Search for the cell housing the specified text and yield its [X, Y] center coordinate. 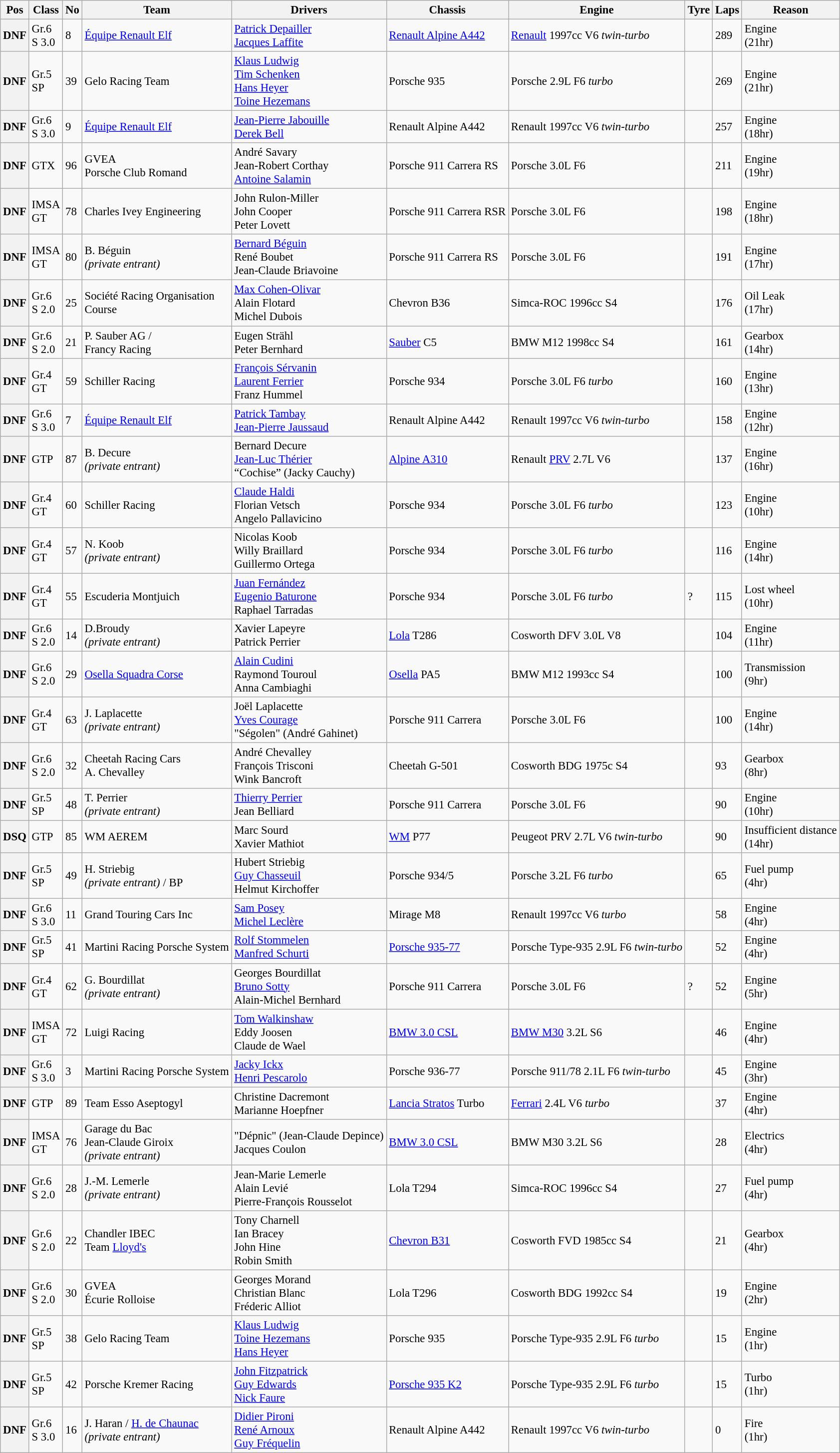
Alpine A310 [447, 459]
176 [728, 303]
J.-M. Lemerle(private entrant) [157, 1188]
Tyre [699, 10]
Alain Cudini Raymond Touroul Anna Cambiaghi [309, 674]
Hubert Striebig Guy Chasseuil Helmut Kirchoffer [309, 876]
Klaus Ludwig Toine Hezemans Hans Heyer [309, 1339]
Team [157, 10]
57 [72, 551]
"Dépnic" (Jean-Claude Depince) Jacques Coulon [309, 1142]
Engine(1hr) [791, 1339]
Engine(16hr) [791, 459]
Engine(13hr) [791, 381]
Rolf Stommelen Manfred Schurti [309, 948]
Electrics(4hr) [791, 1142]
76 [72, 1142]
65 [728, 876]
Mirage M8 [447, 915]
Lost wheel(10hr) [791, 596]
GVEA Porsche Club Romand [157, 166]
Didier Pironi René Arnoux Guy Fréquelin [309, 1430]
Chassis [447, 10]
Team Esso Aseptogyl [157, 1103]
Laps [728, 10]
Porsche 3.2L F6 turbo [597, 876]
P. Sauber AG / Francy Racing [157, 343]
Jean-Marie Lemerle Alain Levié Pierre-François Rousselot [309, 1188]
Eugen Strähl Peter Bernhard [309, 343]
Joël Laplacette Yves Courage "Ségolen" (André Gahinet) [309, 720]
3 [72, 1071]
J. Laplacette(private entrant) [157, 720]
0 [728, 1430]
87 [72, 459]
7 [72, 420]
B. Decure(private entrant) [157, 459]
Porsche 936-77 [447, 1071]
Chevron B36 [447, 303]
Engine [597, 10]
Xavier Lapeyre Patrick Perrier [309, 635]
27 [728, 1188]
62 [72, 986]
Tony Charnell Ian Bracey John Hine Robin Smith [309, 1240]
123 [728, 505]
78 [72, 212]
Insufficient distance(14hr) [791, 837]
T. Perrier (private entrant) [157, 805]
Reason [791, 10]
58 [728, 915]
Garage du Bac Jean-Claude Giroix(private entrant) [157, 1142]
Cosworth FVD 1985cc S4 [597, 1240]
Gearbox(4hr) [791, 1240]
Jacky Ickx Henri Pescarolo [309, 1071]
Porsche 934/5 [447, 876]
Luigi Racing [157, 1032]
289 [728, 36]
42 [72, 1385]
Patrick Depailler Jacques Laffite [309, 36]
N. Koob(private entrant) [157, 551]
Osella Squadra Corse [157, 674]
John Rulon-Miller John Cooper Peter Lovett [309, 212]
Drivers [309, 10]
No [72, 10]
85 [72, 837]
80 [72, 258]
WM P77 [447, 837]
H. Striebig(private entrant) / BP [157, 876]
Thierry Perrier Jean Belliard [309, 805]
Christine Dacremont Marianne Hoepfner [309, 1103]
191 [728, 258]
63 [72, 720]
Cosworth BDG 1992cc S4 [597, 1293]
Gearbox(8hr) [791, 766]
Bernard Béguin René Boubet Jean-Claude Briavoine [309, 258]
59 [72, 381]
25 [72, 303]
Porsche 935 K2 [447, 1385]
Fire(1hr) [791, 1430]
22 [72, 1240]
Porsche 911 Carrera RSR [447, 212]
Gearbox(14hr) [791, 343]
198 [728, 212]
Cheetah Racing Cars A. Chevalley [157, 766]
37 [728, 1103]
Max Cohen-Olivar Alain Flotard Michel Dubois [309, 303]
29 [72, 674]
211 [728, 166]
Oil Leak(17hr) [791, 303]
Pos [15, 10]
Engine(17hr) [791, 258]
257 [728, 127]
Engine(19hr) [791, 166]
DSQ [15, 837]
55 [72, 596]
116 [728, 551]
16 [72, 1430]
8 [72, 36]
160 [728, 381]
96 [72, 166]
39 [72, 81]
B. Béguin(private entrant) [157, 258]
Georges Morand Christian Blanc Fréderic Alliot [309, 1293]
Charles Ivey Engineering [157, 212]
89 [72, 1103]
François Sérvanin Laurent Ferrier Franz Hummel [309, 381]
30 [72, 1293]
11 [72, 915]
Jean-Pierre Jabouille Derek Bell [309, 127]
137 [728, 459]
WM AEREM [157, 837]
Grand Touring Cars Inc [157, 915]
BMW M12 1993cc S4 [597, 674]
Lola T286 [447, 635]
269 [728, 81]
38 [72, 1339]
Georges Bourdillat Bruno Sotty Alain-Michel Bernhard [309, 986]
49 [72, 876]
André Chevalley François Trisconi Wink Bancroft [309, 766]
Renault PRV 2.7L V6 [597, 459]
115 [728, 596]
Lola T294 [447, 1188]
48 [72, 805]
Sauber C5 [447, 343]
Turbo(1hr) [791, 1385]
Patrick Tambay Jean-Pierre Jaussaud [309, 420]
Nicolas Koob Willy Braillard Guillermo Ortega [309, 551]
46 [728, 1032]
Transmission(9hr) [791, 674]
Klaus Ludwig Tim Schenken Hans Heyer Toine Hezemans [309, 81]
Osella PA5 [447, 674]
Sam Posey Michel Leclère [309, 915]
32 [72, 766]
Chandler IBEC Team Lloyd's [157, 1240]
Porsche Kremer Racing [157, 1385]
45 [728, 1071]
Lola T296 [447, 1293]
BMW M12 1998cc S4 [597, 343]
John Fitzpatrick Guy Edwards Nick Faure [309, 1385]
Class [46, 10]
GVEA Écurie Rolloise [157, 1293]
14 [72, 635]
Porsche 2.9L F6 turbo [597, 81]
Claude Haldi Florian Vetsch Angelo Pallavicino [309, 505]
Cosworth BDG 1975c S4 [597, 766]
41 [72, 948]
Escuderia Montjuich [157, 596]
GTX [46, 166]
Juan Fernández Eugenio Baturone Raphael Tarradas [309, 596]
Marc Sourd Xavier Mathiot [309, 837]
Peugeot PRV 2.7L V6 twin-turbo [597, 837]
9 [72, 127]
93 [728, 766]
Cheetah G-501 [447, 766]
Porsche 911/78 2.1L F6 twin-turbo [597, 1071]
Engine(12hr) [791, 420]
G. Bourdillat(private entrant) [157, 986]
Engine(11hr) [791, 635]
J. Haran / H. de Chaunac (private entrant) [157, 1430]
60 [72, 505]
104 [728, 635]
Renault 1997cc V6 turbo [597, 915]
Engine(5hr) [791, 986]
Chevron B31 [447, 1240]
72 [72, 1032]
Engine(2hr) [791, 1293]
Lancia Stratos Turbo [447, 1103]
161 [728, 343]
Tom Walkinshaw Eddy Joosen Claude de Wael [309, 1032]
Ferrari 2.4L V6 turbo [597, 1103]
158 [728, 420]
Bernard Decure Jean-Luc Thérier “Cochise” (Jacky Cauchy) [309, 459]
D.Broudy(private entrant) [157, 635]
Société Racing Organisation Course [157, 303]
Porsche Type-935 2.9L F6 twin-turbo [597, 948]
Cosworth DFV 3.0L V8 [597, 635]
19 [728, 1293]
André Savary Jean-Robert Corthay Antoine Salamin [309, 166]
Engine(3hr) [791, 1071]
Porsche 935-77 [447, 948]
